Output the [X, Y] coordinate of the center of the cell containing the given text.  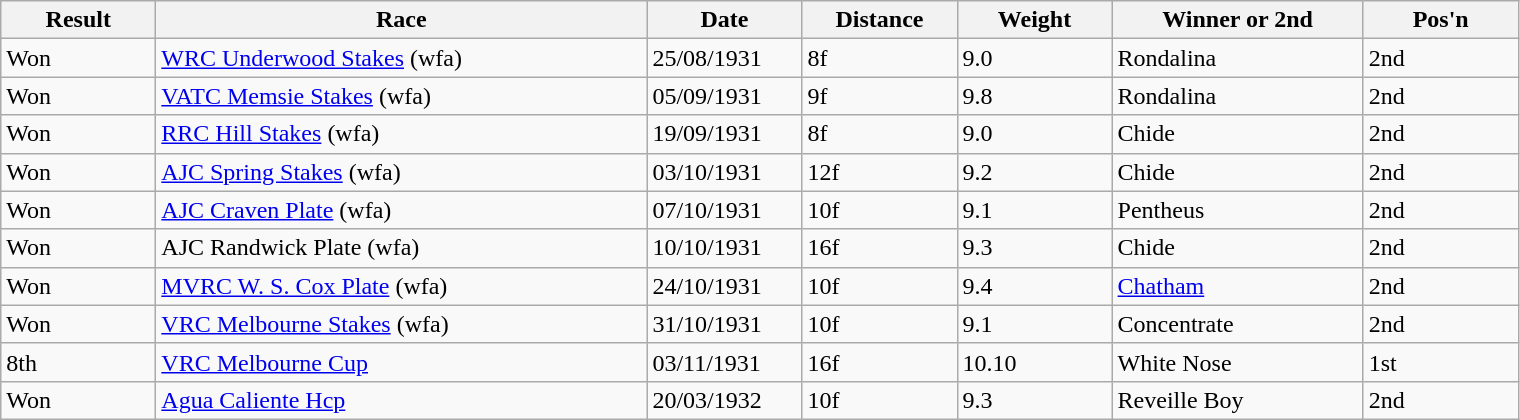
Date [724, 20]
Reveille Boy [1238, 400]
Race [402, 20]
07/10/1931 [724, 210]
9f [880, 96]
Winner or 2nd [1238, 20]
9.8 [1034, 96]
Agua Caliente Hcp [402, 400]
Pos'n [1440, 20]
VATC Memsie Stakes (wfa) [402, 96]
25/08/1931 [724, 58]
05/09/1931 [724, 96]
8th [78, 362]
Result [78, 20]
10.10 [1034, 362]
20/03/1932 [724, 400]
Weight [1034, 20]
9.4 [1034, 286]
Pentheus [1238, 210]
9.2 [1034, 172]
AJC Craven Plate (wfa) [402, 210]
MVRC W. S. Cox Plate (wfa) [402, 286]
WRC Underwood Stakes (wfa) [402, 58]
Distance [880, 20]
24/10/1931 [724, 286]
03/10/1931 [724, 172]
Chatham [1238, 286]
1st [1440, 362]
12f [880, 172]
VRC Melbourne Cup [402, 362]
31/10/1931 [724, 324]
AJC Spring Stakes (wfa) [402, 172]
10/10/1931 [724, 248]
AJC Randwick Plate (wfa) [402, 248]
White Nose [1238, 362]
Concentrate [1238, 324]
03/11/1931 [724, 362]
VRC Melbourne Stakes (wfa) [402, 324]
19/09/1931 [724, 134]
RRC Hill Stakes (wfa) [402, 134]
